Return the (x, y) coordinate for the center point of the cell that contains the specified text.  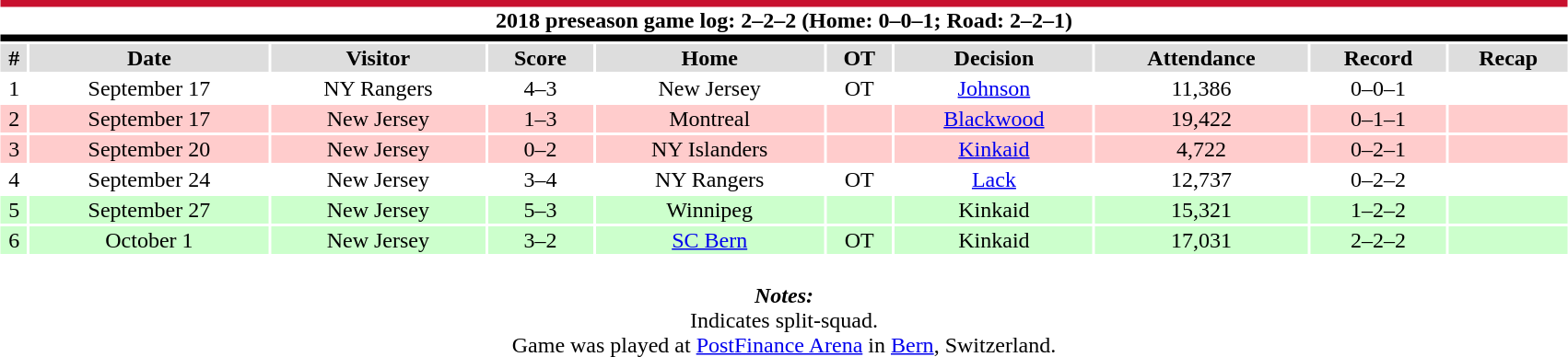
3–4 (540, 179)
Recap (1508, 58)
Visitor (378, 58)
0–2–2 (1378, 179)
Score (540, 58)
Record (1378, 58)
3 (15, 149)
3–2 (540, 240)
0–1–1 (1378, 119)
1–3 (540, 119)
Home (709, 58)
4 (15, 179)
11,386 (1201, 88)
5 (15, 210)
September 20 (149, 149)
4–3 (540, 88)
19,422 (1201, 119)
Winnipeg (709, 210)
September 27 (149, 210)
1 (15, 88)
Blackwood (994, 119)
4,722 (1201, 149)
12,737 (1201, 179)
SC Bern (709, 240)
5–3 (540, 210)
15,321 (1201, 210)
# (15, 58)
2–2–2 (1378, 240)
Attendance (1201, 58)
6 (15, 240)
Montreal (709, 119)
1–2–2 (1378, 210)
2 (15, 119)
Johnson (994, 88)
Date (149, 58)
2018 preseason game log: 2–2–2 (Home: 0–0–1; Road: 2–2–1) (784, 20)
0–2–1 (1378, 149)
NY Islanders (709, 149)
17,031 (1201, 240)
Decision (994, 58)
0–0–1 (1378, 88)
Lack (994, 179)
0–2 (540, 149)
September 24 (149, 179)
October 1 (149, 240)
